From the cell containing the given text, extract its center point as (X, Y) coordinate. 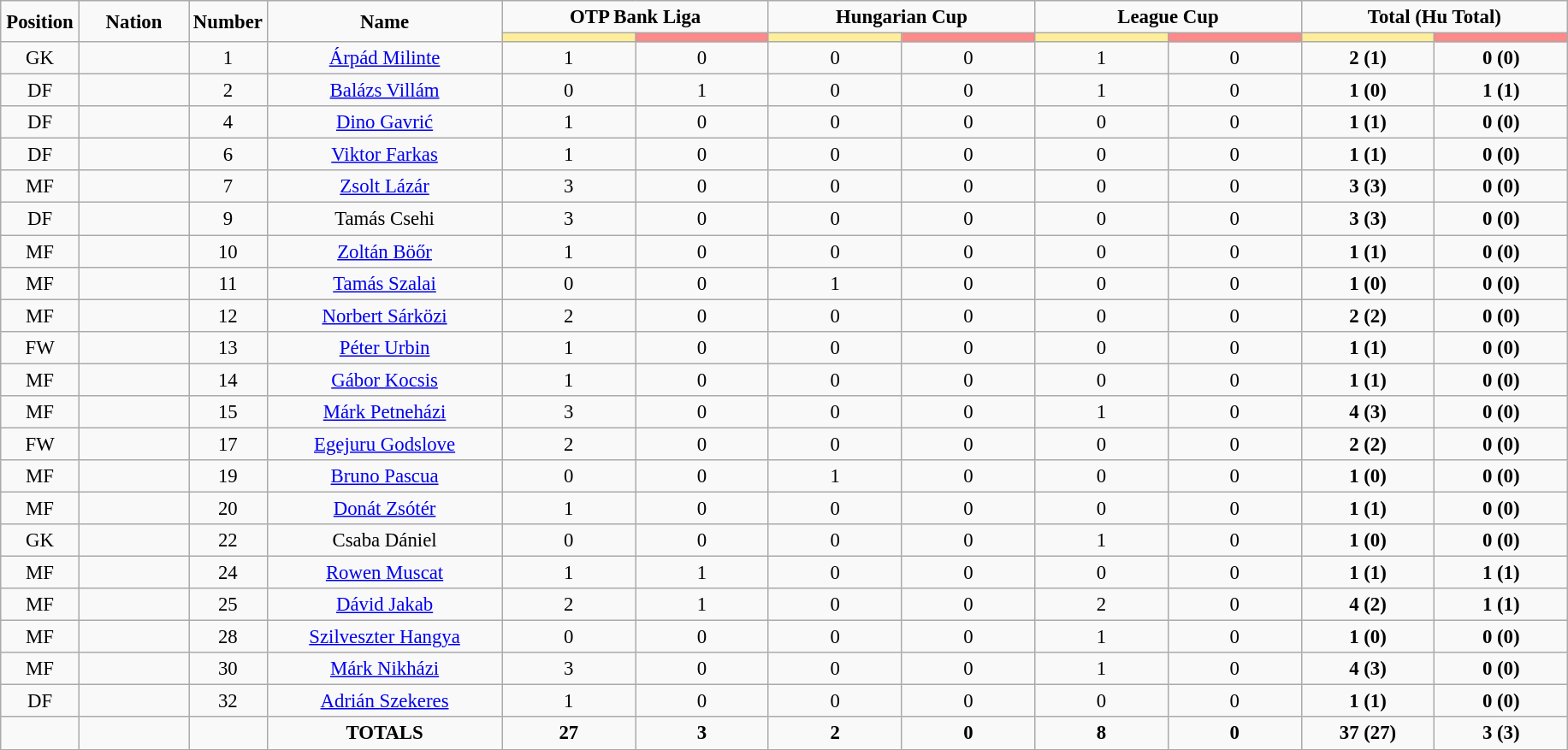
14 (228, 380)
27 (569, 734)
Balázs Villám (385, 91)
10 (228, 251)
2 (1) (1368, 58)
Egejuru Godslove (385, 444)
11 (228, 283)
19 (228, 476)
6 (228, 155)
Márk Nikházi (385, 669)
Nation (133, 21)
12 (228, 316)
TOTALS (385, 734)
Szilveszter Hangya (385, 637)
Number (228, 21)
Viktor Farkas (385, 155)
9 (228, 219)
Dávid Jakab (385, 605)
Position (40, 21)
Total (Hu Total) (1435, 17)
4 (2) (1368, 605)
7 (228, 187)
15 (228, 412)
8 (1102, 734)
Péter Urbin (385, 347)
Hungarian Cup (902, 17)
24 (228, 573)
Zsolt Lázár (385, 187)
30 (228, 669)
13 (228, 347)
Tamás Szalai (385, 283)
28 (228, 637)
Dino Gavrić (385, 122)
25 (228, 605)
Bruno Pascua (385, 476)
Norbert Sárközi (385, 316)
Name (385, 21)
20 (228, 508)
Donát Zsótér (385, 508)
Adrián Szekeres (385, 701)
Gábor Kocsis (385, 380)
League Cup (1169, 17)
32 (228, 701)
Árpád Milinte (385, 58)
Márk Petneházi (385, 412)
Csaba Dániel (385, 540)
4 (228, 122)
OTP Bank Liga (635, 17)
Tamás Csehi (385, 219)
22 (228, 540)
Zoltán Böőr (385, 251)
Rowen Muscat (385, 573)
17 (228, 444)
37 (27) (1368, 734)
